Search for the cell housing the specified text and yield its [x, y] center coordinate. 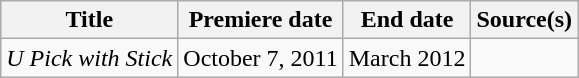
October 7, 2011 [260, 58]
Title [90, 20]
End date [407, 20]
U Pick with Stick [90, 58]
Source(s) [524, 20]
March 2012 [407, 58]
Premiere date [260, 20]
